Pinpoint the cell where the given text exists, returning its [X, Y] midpoint coordinate. 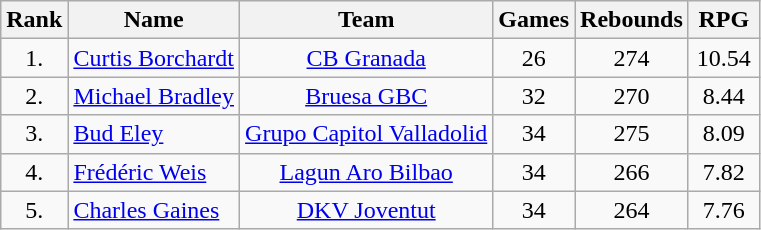
RPG [724, 20]
274 [632, 58]
270 [632, 96]
7.82 [724, 172]
Frédéric Weis [154, 172]
Charles Gaines [154, 210]
Name [154, 20]
8.44 [724, 96]
Lagun Aro Bilbao [366, 172]
3. [34, 134]
4. [34, 172]
264 [632, 210]
7.76 [724, 210]
266 [632, 172]
Bud Eley [154, 134]
10.54 [724, 58]
32 [534, 96]
5. [34, 210]
8.09 [724, 134]
1. [34, 58]
Michael Bradley [154, 96]
26 [534, 58]
Rank [34, 20]
Rebounds [632, 20]
275 [632, 134]
Grupo Capitol Valladolid [366, 134]
Team [366, 20]
2. [34, 96]
Bruesa GBC [366, 96]
Curtis Borchardt [154, 58]
CB Granada [366, 58]
Games [534, 20]
DKV Joventut [366, 210]
